Find where the given text appears and provide that cell's center as (X, Y) coordinate. 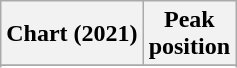
Chart (2021) (72, 34)
Peakposition (189, 34)
